Locate the cell with the specified text and output its (X, Y) center coordinate. 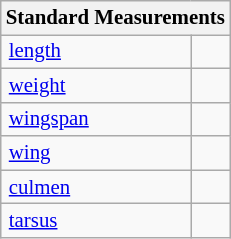
weight (96, 85)
wing (96, 153)
culmen (96, 187)
tarsus (96, 221)
length (96, 51)
wingspan (96, 119)
Standard Measurements (116, 18)
